Identify which cell holds the provided text, then report its [x, y] central coordinate. 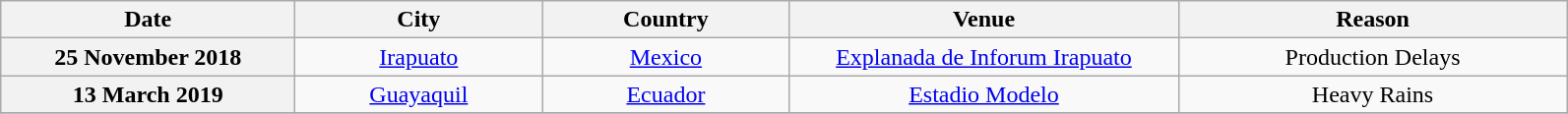
Mexico [665, 57]
Heavy Rains [1372, 94]
25 November 2018 [148, 57]
Estadio Modelo [984, 94]
Production Delays [1372, 57]
Ecuador [665, 94]
Country [665, 20]
Date [148, 20]
Venue [984, 20]
13 March 2019 [148, 94]
City [419, 20]
Reason [1372, 20]
Irapuato [419, 57]
Explanada de Inforum Irapuato [984, 57]
Guayaquil [419, 94]
